From the cell containing the given text, extract its center point as [x, y] coordinate. 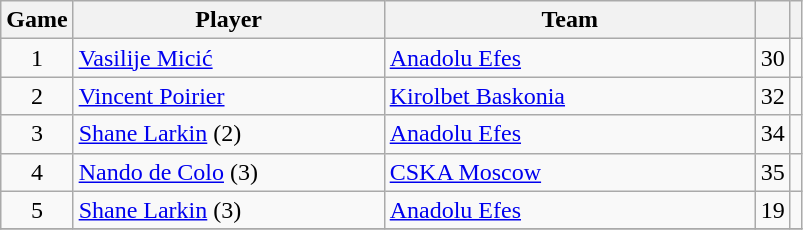
Game [37, 20]
Vincent Poirier [228, 96]
32 [772, 96]
30 [772, 58]
34 [772, 134]
35 [772, 172]
3 [37, 134]
1 [37, 58]
Nando de Colo (3) [228, 172]
CSKA Moscow [570, 172]
Kirolbet Baskonia [570, 96]
Team [570, 20]
19 [772, 210]
5 [37, 210]
Player [228, 20]
Shane Larkin (3) [228, 210]
2 [37, 96]
Shane Larkin (2) [228, 134]
Vasilije Micić [228, 58]
4 [37, 172]
